For the text-containing cell, return its midpoint in (x, y) coordinate format. 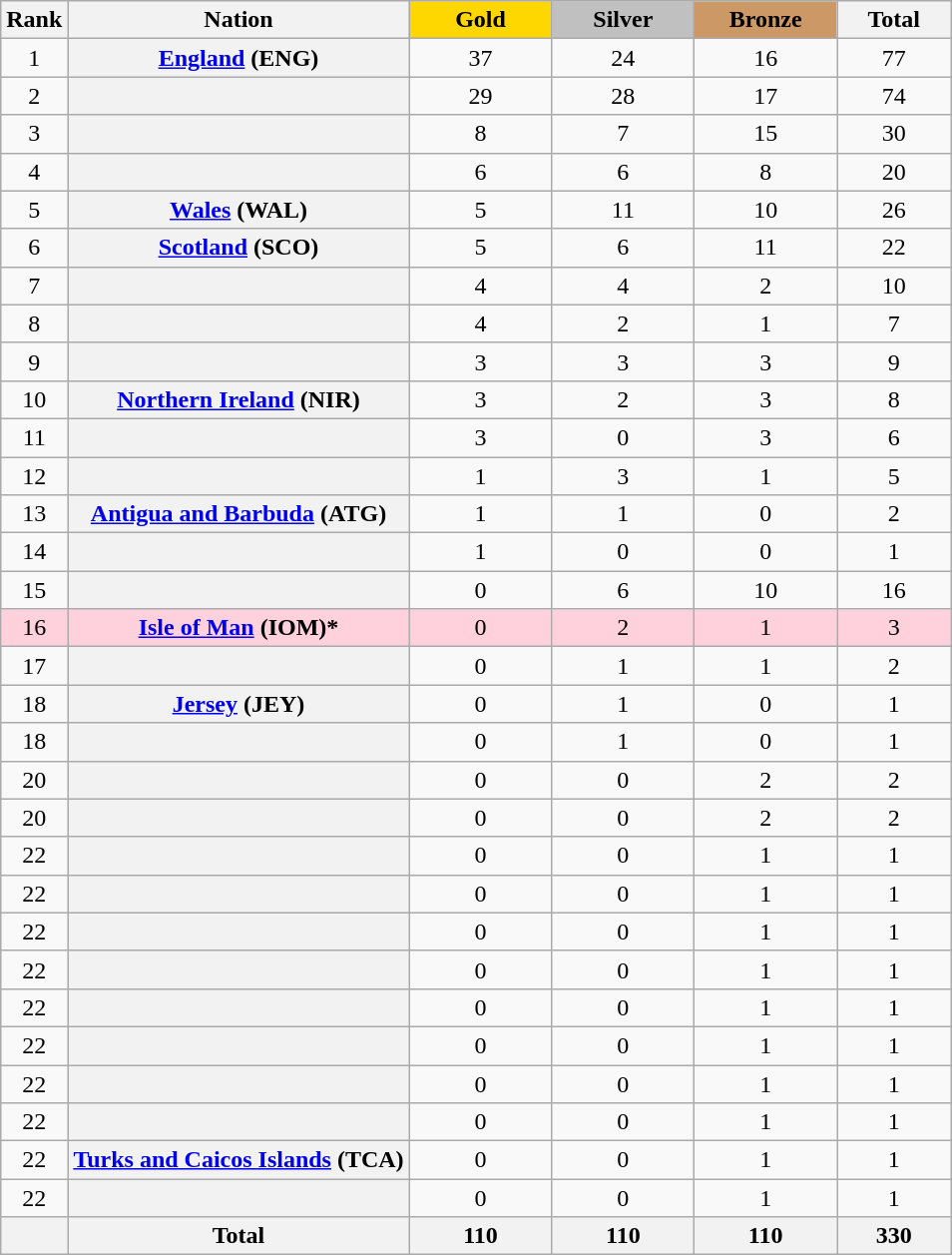
13 (34, 514)
77 (894, 58)
Isle of Man (IOM)* (238, 628)
Antigua and Barbuda (ATG) (238, 514)
37 (481, 58)
England (ENG) (238, 58)
12 (34, 476)
Scotland (SCO) (238, 248)
14 (34, 552)
Rank (34, 20)
24 (623, 58)
30 (894, 134)
Wales (WAL) (238, 210)
Gold (481, 20)
Northern Ireland (NIR) (238, 399)
Turks and Caicos Islands (TCA) (238, 1160)
29 (481, 96)
330 (894, 1236)
Bronze (766, 20)
Jersey (JEY) (238, 704)
Nation (238, 20)
26 (894, 210)
74 (894, 96)
Silver (623, 20)
28 (623, 96)
